Capture the cell that displays the provided text and extract its (x, y) central coordinate. 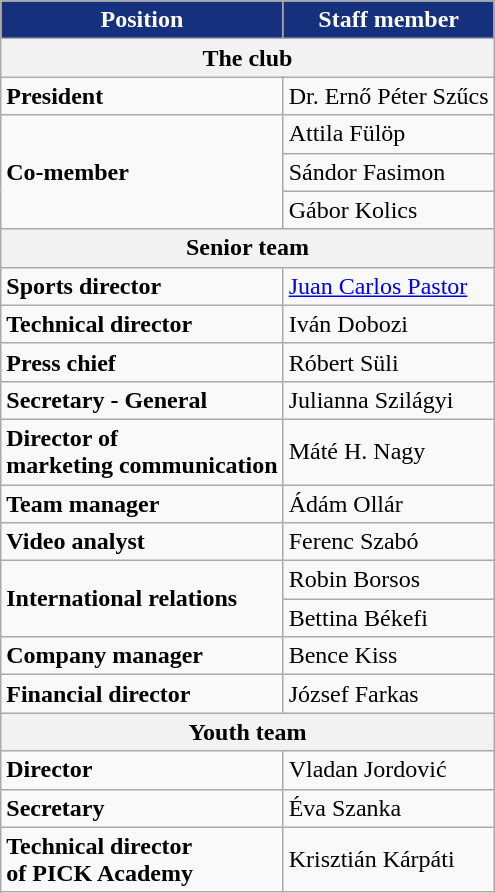
Ádám Ollár (388, 503)
Press chief (142, 362)
The club (248, 58)
Company manager (142, 656)
Director (142, 770)
Team manager (142, 503)
Attila Fülöp (388, 134)
Iván Dobozi (388, 324)
Senior team (248, 248)
Secretary (142, 808)
Máté H. Nagy (388, 452)
Co-member (142, 172)
Juan Carlos Pastor (388, 286)
Video analyst (142, 542)
Róbert Süli (388, 362)
Technical director (142, 324)
Ferenc Szabó (388, 542)
Financial director (142, 694)
Technical directorof PICK Academy (142, 860)
Staff member (388, 20)
Éva Szanka (388, 808)
Julianna Szilágyi (388, 400)
Director ofmarketing communication (142, 452)
President (142, 96)
Vladan Jordović (388, 770)
International relations (142, 599)
Sports director (142, 286)
Dr. Ernő Péter Szűcs (388, 96)
Position (142, 20)
József Farkas (388, 694)
Bettina Békefi (388, 618)
Secretary - General (142, 400)
Robin Borsos (388, 580)
Youth team (248, 732)
Sándor Fasimon (388, 172)
Krisztián Kárpáti (388, 860)
Gábor Kolics (388, 210)
Bence Kiss (388, 656)
